Capture the cell that displays the provided text and extract its [x, y] central coordinate. 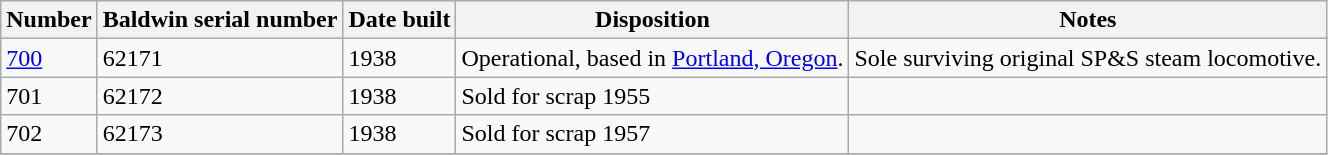
Number [49, 20]
Sold for scrap 1957 [652, 134]
Baldwin serial number [220, 20]
Notes [1088, 20]
Disposition [652, 20]
Operational, based in Portland, Oregon. [652, 58]
Sole surviving original SP&S steam locomotive. [1088, 58]
Date built [400, 20]
62173 [220, 134]
701 [49, 96]
Sold for scrap 1955 [652, 96]
700 [49, 58]
62171 [220, 58]
62172 [220, 96]
702 [49, 134]
